Determine the (X, Y) coordinate at the center of the cell enclosing the given text.  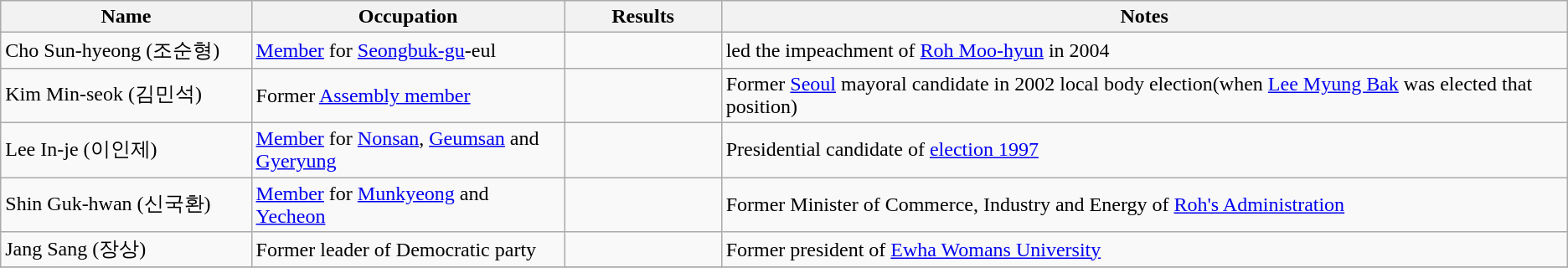
Name (126, 17)
Results (643, 17)
Member for Seongbuk-gu-eul (408, 50)
led the impeachment of Roh Moo-hyun in 2004 (1144, 50)
Former Assembly member (408, 95)
Lee In-je (이인제) (126, 149)
Former Minister of Commerce, Industry and Energy of Roh's Administration (1144, 204)
Former president of Ewha Womans University (1144, 250)
Occupation (408, 17)
Shin Guk-hwan (신국환) (126, 204)
Kim Min-seok (김민석) (126, 95)
Former Seoul mayoral candidate in 2002 local body election(when Lee Myung Bak was elected that position) (1144, 95)
Cho Sun-hyeong (조순형) (126, 50)
Member for Munkyeong and Yecheon (408, 204)
Jang Sang (장상) (126, 250)
Presidential candidate of election 1997 (1144, 149)
Former leader of Democratic party (408, 250)
Notes (1144, 17)
Member for Nonsan, Geumsan and Gyeryung (408, 149)
